Extract the (X, Y) coordinate from the center of the cell holding the provided text.  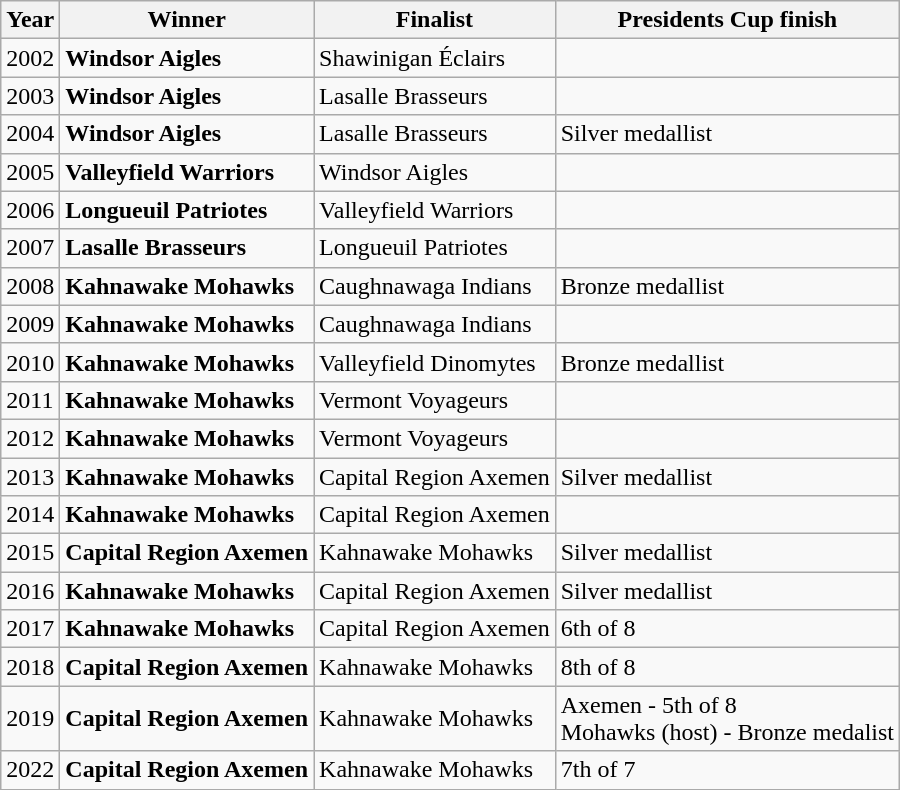
2015 (30, 553)
2016 (30, 591)
Valleyfield Dinomytes (435, 362)
2002 (30, 58)
2004 (30, 134)
2011 (30, 400)
Year (30, 20)
2003 (30, 96)
2013 (30, 477)
2008 (30, 286)
Axemen - 5th of 8Mohawks (host) - Bronze medalist (727, 718)
8th of 8 (727, 667)
2019 (30, 718)
2005 (30, 172)
2017 (30, 629)
2009 (30, 324)
Presidents Cup finish (727, 20)
2018 (30, 667)
6th of 8 (727, 629)
2007 (30, 248)
2006 (30, 210)
Shawinigan Éclairs (435, 58)
Winner (187, 20)
Finalist (435, 20)
2014 (30, 515)
2022 (30, 770)
7th of 7 (727, 770)
2012 (30, 438)
2010 (30, 362)
